Capture the cell that displays the provided text and extract its (x, y) central coordinate. 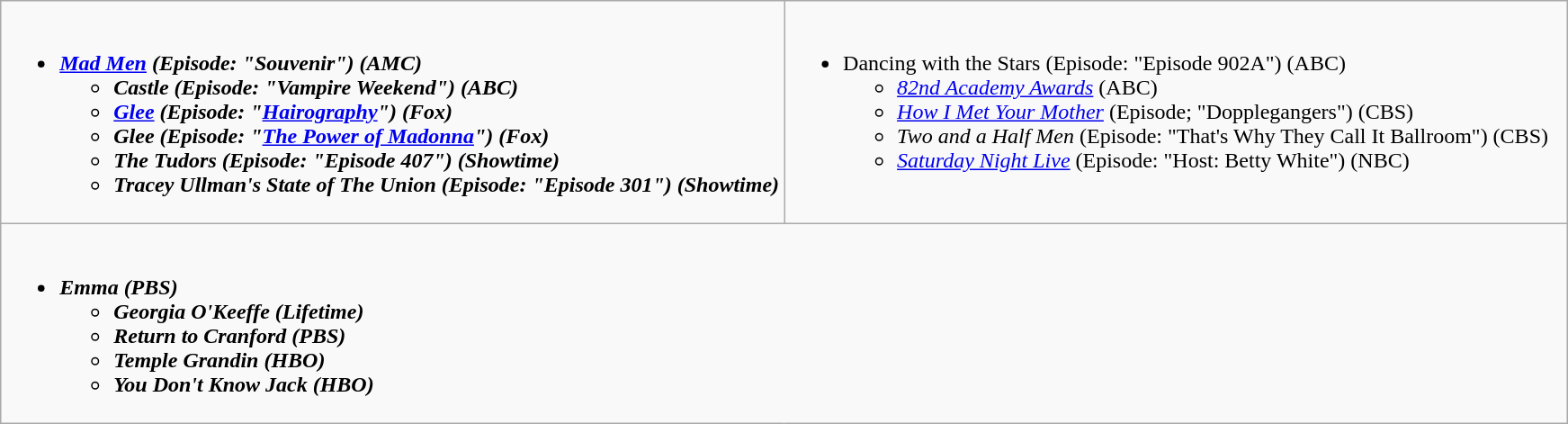
Emma (PBS)Georgia O'Keeffe (Lifetime)Return to Cranford (PBS)Temple Grandin (HBO)You Don't Know Jack (HBO) (784, 324)
